Return (x, y) of the center of cell containing provided text 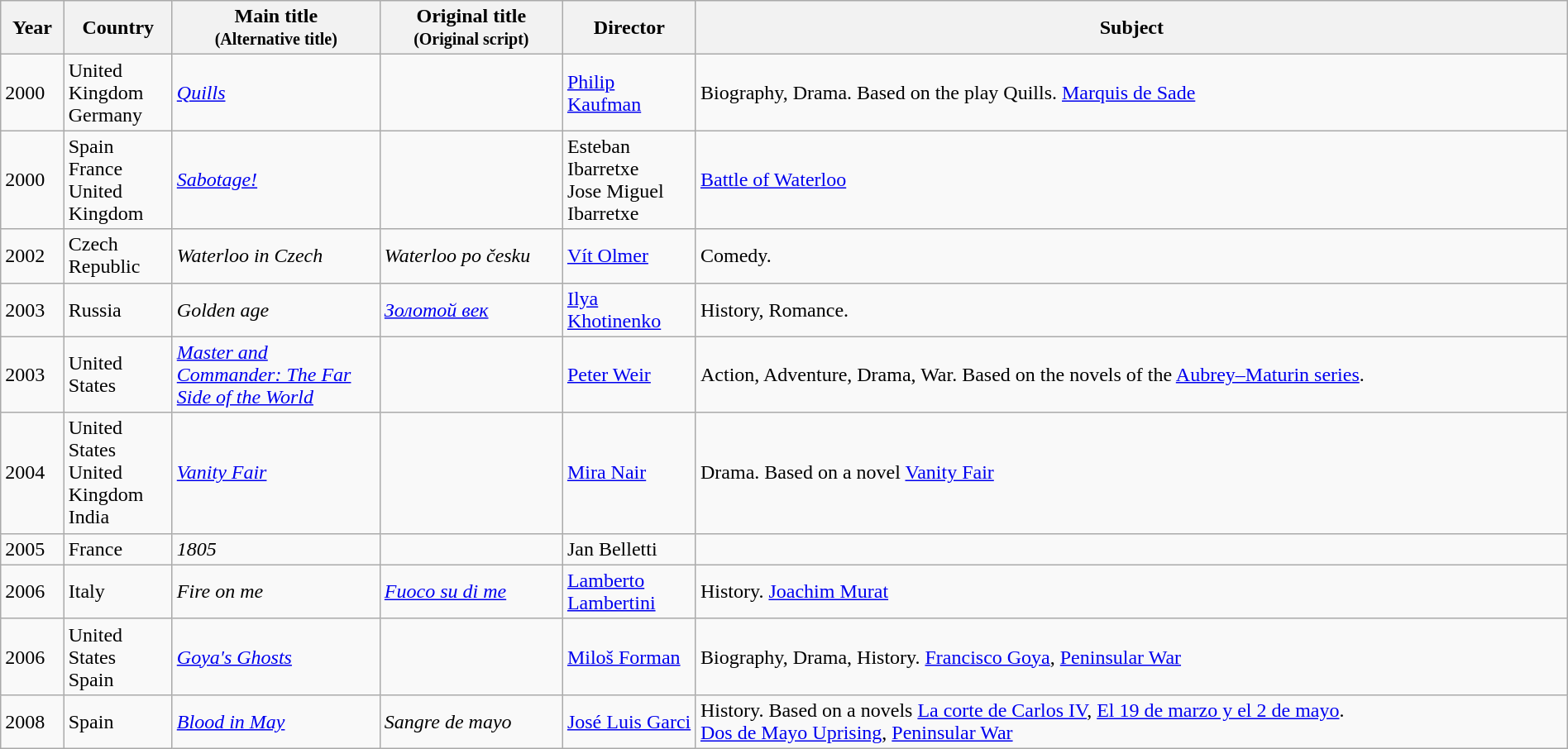
Waterloo po česku (471, 256)
Fuoco su di me (471, 592)
Золотой век (471, 309)
Biography, Drama. Based on the play Quills. Marquis de Sade (1131, 93)
Italy (117, 592)
Waterloo in Czech (276, 256)
Master and Commander: The Far Side of the World (276, 374)
Lamberto Lambertini (629, 592)
Battle of Waterloo (1131, 180)
Czech Republic (117, 256)
José Luis Garci (629, 721)
Blood in May (276, 721)
Sangre de mayo (471, 721)
Sabotage! (276, 180)
History. Based on a novels La corte de Carlos IV, El 19 de marzo y el 2 de mayo.Dos de Mayo Uprising, Peninsular War (1131, 721)
Spain (117, 721)
Ilya Khotinenko (629, 309)
SpainFranceUnited Kingdom (117, 180)
Action, Adventure, Drama, War. Based on the novels of the Aubrey–Maturin series. (1131, 374)
Country (117, 28)
Goya's Ghosts (276, 656)
History, Romance. (1131, 309)
1805 (276, 549)
2008 (32, 721)
Vít Olmer (629, 256)
Russia (117, 309)
Peter Weir (629, 374)
Biography, Drama, History. Francisco Goya, Peninsular War (1131, 656)
Quills (276, 93)
Subject (1131, 28)
History. Joachim Murat (1131, 592)
Fire on me (276, 592)
France (117, 549)
2004 (32, 473)
United States (117, 374)
Original title(Original script) (471, 28)
Drama. Based on a novel Vanity Fair (1131, 473)
Jan Belletti (629, 549)
Mira Nair (629, 473)
Comedy. (1131, 256)
United KingdomGermany (117, 93)
Esteban IbarretxeJose Miguel Ibarretxe (629, 180)
Golden age (276, 309)
Main title(Alternative title) (276, 28)
Year (32, 28)
Miloš Forman (629, 656)
United StatesSpain (117, 656)
Philip Kaufman (629, 93)
2002 (32, 256)
Director (629, 28)
Vanity Fair (276, 473)
2005 (32, 549)
United StatesUnited KingdomIndia (117, 473)
